Determine the (x, y) coordinate at the center of the cell enclosing the given text.  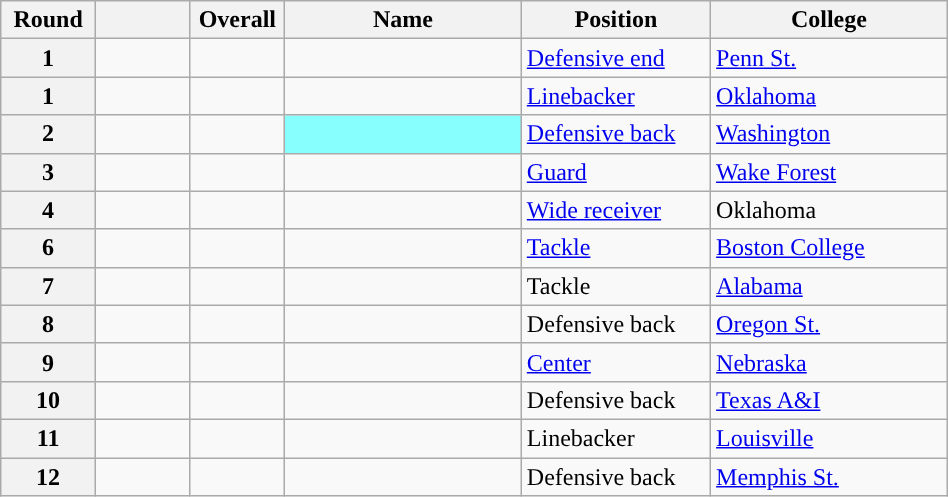
11 (48, 438)
Defensive end (616, 58)
Memphis St. (830, 477)
7 (48, 286)
Round (48, 20)
Texas A&I (830, 400)
Position (616, 20)
3 (48, 172)
10 (48, 400)
Louisville (830, 438)
Alabama (830, 286)
12 (48, 477)
Oregon St. (830, 324)
Center (616, 362)
Wide receiver (616, 210)
Boston College (830, 248)
Overall (238, 20)
College (830, 20)
Wake Forest (830, 172)
9 (48, 362)
8 (48, 324)
Penn St. (830, 58)
4 (48, 210)
2 (48, 134)
Nebraska (830, 362)
Name (404, 20)
6 (48, 248)
Washington (830, 134)
Guard (616, 172)
